Determine the [X, Y] coordinate at the center of the cell enclosing the given text.  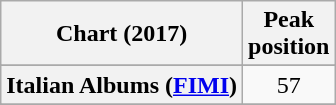
Peak position [289, 34]
Italian Albums (FIMI) [122, 85]
Chart (2017) [122, 34]
57 [289, 85]
